Provide the [X, Y] coordinate of the cell's center where the given text is located.  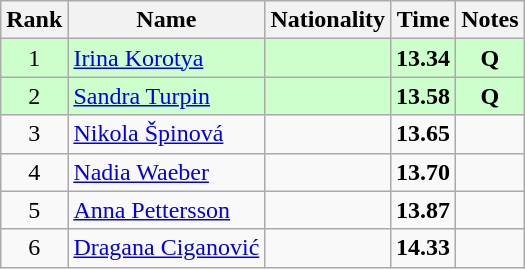
13.87 [424, 210]
2 [34, 96]
Nationality [328, 20]
Dragana Ciganović [166, 248]
13.58 [424, 96]
Nikola Špinová [166, 134]
Time [424, 20]
4 [34, 172]
Irina Korotya [166, 58]
1 [34, 58]
Name [166, 20]
Sandra Turpin [166, 96]
Nadia Waeber [166, 172]
13.70 [424, 172]
14.33 [424, 248]
6 [34, 248]
Notes [490, 20]
13.65 [424, 134]
3 [34, 134]
Rank [34, 20]
Anna Pettersson [166, 210]
13.34 [424, 58]
5 [34, 210]
